Search for the cell housing the specified text and yield its (x, y) center coordinate. 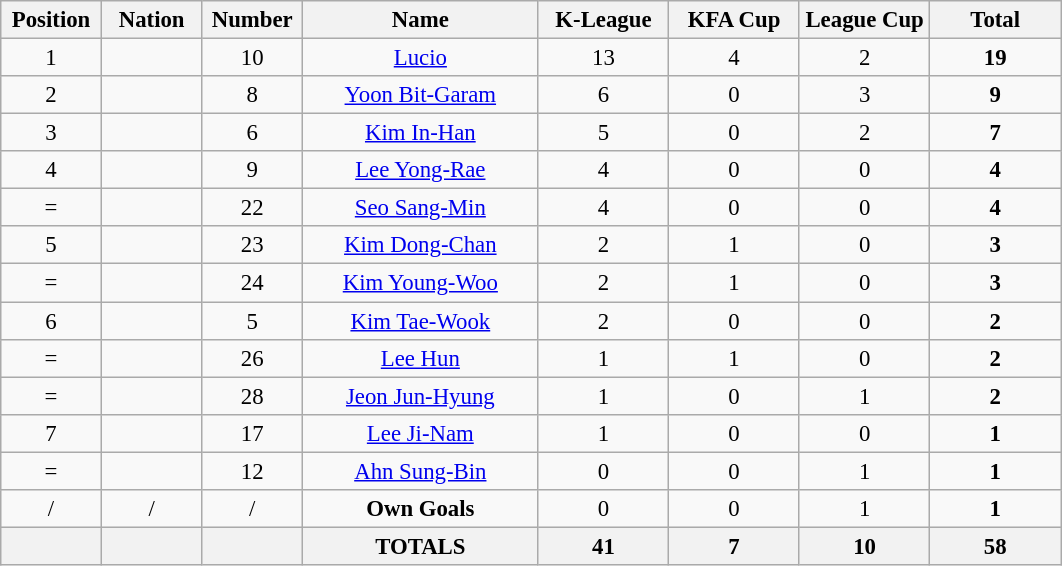
22 (252, 208)
24 (252, 283)
Number (252, 20)
Yoon Bit-Garam (421, 95)
58 (996, 546)
Lee Ji-Nam (421, 433)
Ahn Sung-Bin (421, 471)
23 (252, 245)
41 (604, 546)
Seo Sang-Min (421, 208)
Nation (152, 20)
26 (252, 358)
Total (996, 20)
TOTALS (421, 546)
19 (996, 58)
League Cup (864, 20)
Kim Tae-Wook (421, 321)
K-League (604, 20)
13 (604, 58)
17 (252, 433)
Kim Dong-Chan (421, 245)
Jeon Jun-Hyung (421, 396)
28 (252, 396)
Kim In-Han (421, 133)
12 (252, 471)
Own Goals (421, 509)
8 (252, 95)
Lucio (421, 58)
Lee Yong-Rae (421, 170)
KFA Cup (734, 20)
Kim Young-Woo (421, 283)
Lee Hun (421, 358)
Position (52, 20)
Name (421, 20)
